Find where the given text appears and provide that cell's center as [x, y] coordinate. 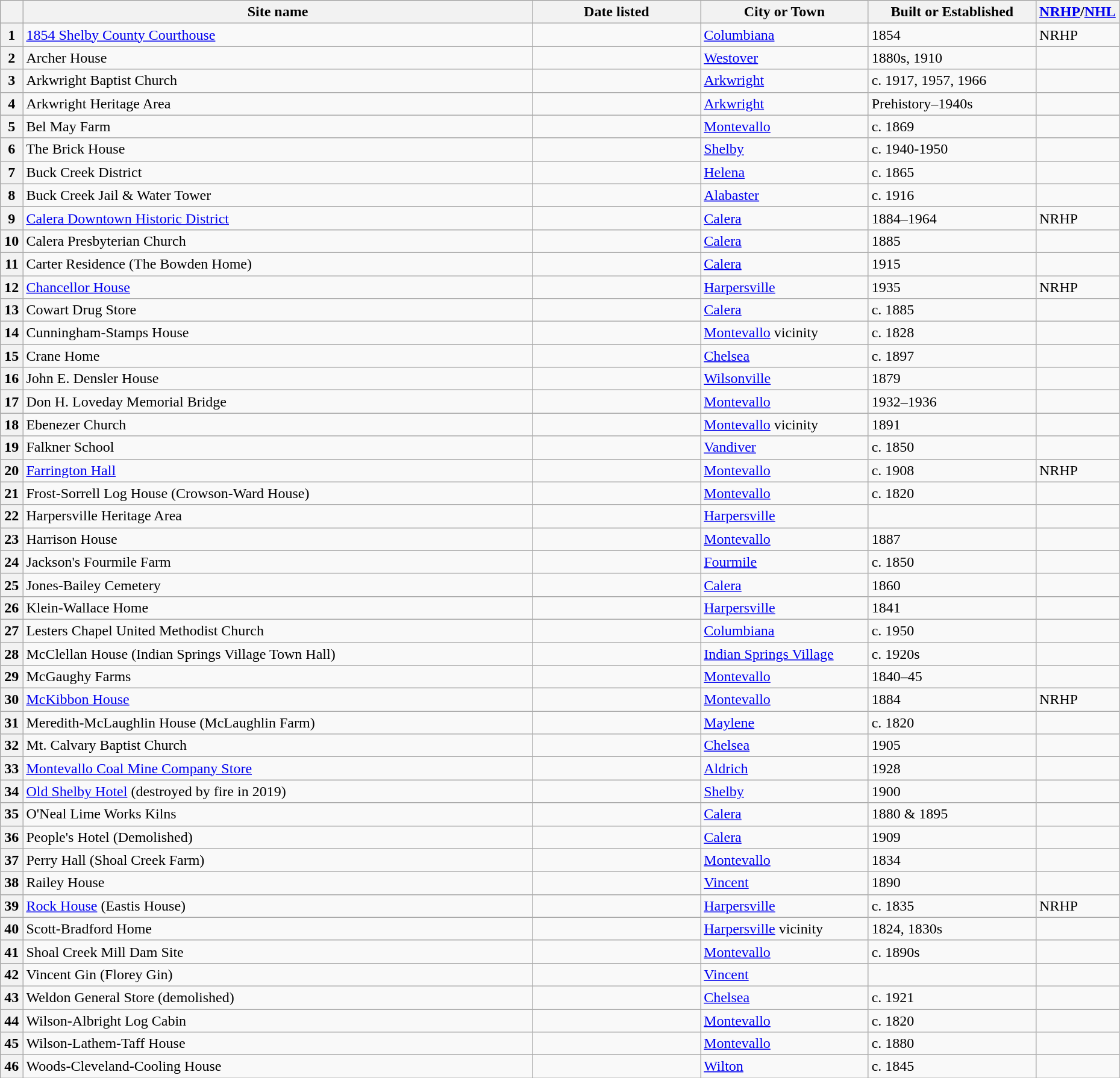
Woods-Cleveland-Cooling House [278, 1067]
30 [12, 700]
1854 Shelby County Courthouse [278, 35]
c. 1869 [952, 126]
Ebenezer Church [278, 425]
8 [12, 195]
16 [12, 379]
40 [12, 929]
NRHP/NHL [1078, 12]
Montevallo Coal Mine Company Store [278, 768]
People's Hotel (Demolished) [278, 837]
20 [12, 470]
Klein-Wallace Home [278, 608]
34 [12, 791]
c. 1921 [952, 997]
Lesters Chapel United Methodist Church [278, 631]
9 [12, 218]
Wilton [784, 1067]
7 [12, 172]
Aldrich [784, 768]
The Brick House [278, 149]
c. 1835 [952, 906]
41 [12, 952]
Helena [784, 172]
Shoal Creek Mill Dam Site [278, 952]
Rock House (Eastis House) [278, 906]
Wilsonville [784, 379]
1915 [952, 264]
Mt. Calvary Baptist Church [278, 746]
1860 [952, 585]
Cowart Drug Store [278, 310]
31 [12, 723]
29 [12, 677]
46 [12, 1067]
1880s, 1910 [952, 58]
5 [12, 126]
McClellan House (Indian Springs Village Town Hall) [278, 653]
c. 1828 [952, 333]
Cunningham-Stamps House [278, 333]
1880 & 1895 [952, 814]
1879 [952, 379]
1885 [952, 241]
Buck Creek District [278, 172]
Site name [278, 12]
1935 [952, 287]
1891 [952, 425]
Calera Presbyterian Church [278, 241]
Bel May Farm [278, 126]
Perry Hall (Shoal Creek Farm) [278, 860]
Prehistory–1940s [952, 104]
Harpersville Heritage Area [278, 516]
Wilson-Lathem-Taff House [278, 1044]
c. 1885 [952, 310]
Jackson's Fourmile Farm [278, 562]
38 [12, 883]
Date listed [616, 12]
Calera Downtown Historic District [278, 218]
McKibbon House [278, 700]
33 [12, 768]
Indian Springs Village [784, 653]
Meredith-McLaughlin House (McLaughlin Farm) [278, 723]
1900 [952, 791]
2 [12, 58]
12 [12, 287]
1890 [952, 883]
11 [12, 264]
Farrington Hall [278, 470]
1824, 1830s [952, 929]
Frost-Sorrell Log House (Crowson-Ward House) [278, 493]
Old Shelby Hotel (destroyed by fire in 2019) [278, 791]
42 [12, 974]
28 [12, 653]
32 [12, 746]
37 [12, 860]
c. 1940-1950 [952, 149]
23 [12, 539]
Harrison House [278, 539]
John E. Densler House [278, 379]
City or Town [784, 12]
Arkwright Baptist Church [278, 81]
17 [12, 402]
Crane Home [278, 356]
1905 [952, 746]
6 [12, 149]
1 [12, 35]
c. 1916 [952, 195]
Built or Established [952, 12]
10 [12, 241]
McGaughy Farms [278, 677]
39 [12, 906]
c. 1920s [952, 653]
24 [12, 562]
Weldon General Store (demolished) [278, 997]
c. 1845 [952, 1067]
c. 1917, 1957, 1966 [952, 81]
1909 [952, 837]
Chancellor House [278, 287]
Arkwright Heritage Area [278, 104]
c. 1950 [952, 631]
19 [12, 447]
Jones-Bailey Cemetery [278, 585]
35 [12, 814]
Don H. Loveday Memorial Bridge [278, 402]
15 [12, 356]
Railey House [278, 883]
36 [12, 837]
Vincent Gin (Florey Gin) [278, 974]
1834 [952, 860]
Vandiver [784, 447]
18 [12, 425]
Wilson-Albright Log Cabin [278, 1021]
Westover [784, 58]
Alabaster [784, 195]
1928 [952, 768]
4 [12, 104]
1932–1936 [952, 402]
1854 [952, 35]
27 [12, 631]
Falkner School [278, 447]
1887 [952, 539]
c. 1908 [952, 470]
21 [12, 493]
25 [12, 585]
26 [12, 608]
Scott-Bradford Home [278, 929]
c. 1880 [952, 1044]
Harpersville vicinity [784, 929]
c. 1865 [952, 172]
1884–1964 [952, 218]
13 [12, 310]
Maylene [784, 723]
22 [12, 516]
Fourmile [784, 562]
3 [12, 81]
O'Neal Lime Works Kilns [278, 814]
1884 [952, 700]
1840–45 [952, 677]
1841 [952, 608]
c. 1897 [952, 356]
14 [12, 333]
c. 1890s [952, 952]
45 [12, 1044]
Archer House [278, 58]
43 [12, 997]
Carter Residence (The Bowden Home) [278, 264]
44 [12, 1021]
Buck Creek Jail & Water Tower [278, 195]
